From the cell containing the given text, extract its center point as [X, Y] coordinate. 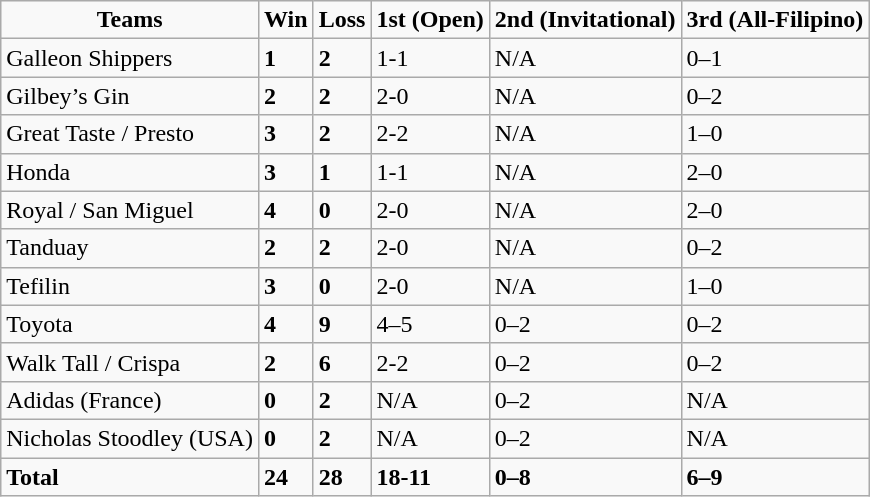
6 [342, 362]
3rd (All-Filipino) [775, 20]
Teams [130, 20]
0–1 [775, 58]
18-11 [430, 477]
Tefilin [130, 286]
0–8 [585, 477]
24 [286, 477]
1st (Open) [430, 20]
Win [286, 20]
28 [342, 477]
Walk Tall / Crispa [130, 362]
6–9 [775, 477]
Toyota [130, 324]
9 [342, 324]
Total [130, 477]
Adidas (France) [130, 400]
Honda [130, 172]
2nd (Invitational) [585, 20]
4–5 [430, 324]
Tanduay [130, 248]
Nicholas Stoodley (USA) [130, 438]
Great Taste / Presto [130, 134]
Galleon Shippers [130, 58]
Loss [342, 20]
Royal / San Miguel [130, 210]
Gilbey’s Gin [130, 96]
